Capture the cell that displays the provided text and extract its [X, Y] central coordinate. 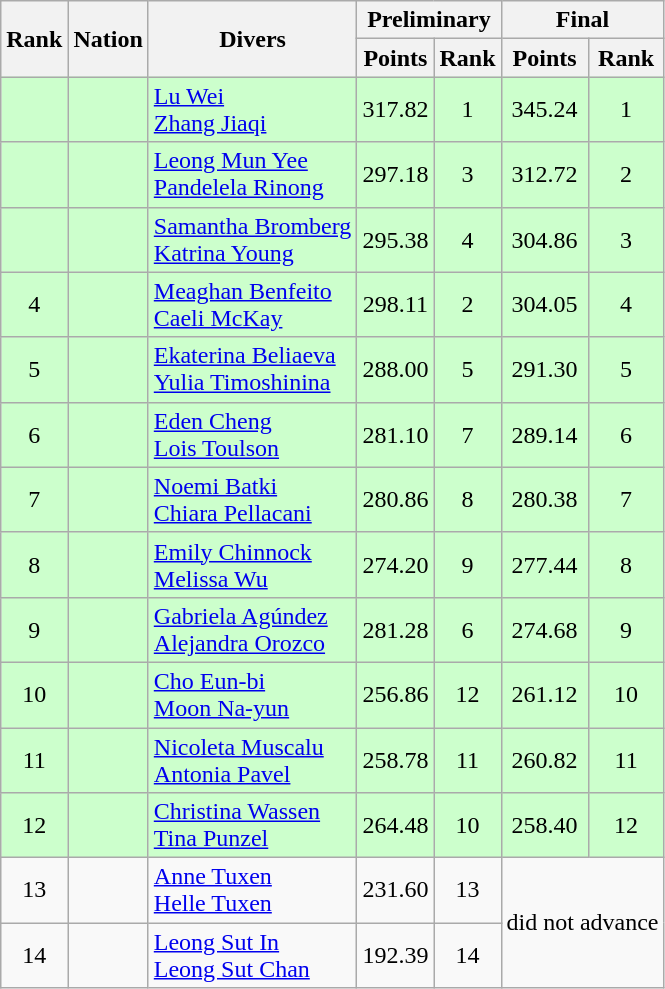
Leong Mun YeePandelela Rinong [252, 174]
297.18 [396, 174]
298.11 [396, 304]
260.82 [544, 760]
295.38 [396, 240]
280.38 [544, 500]
Anne TuxenHelle Tuxen [252, 890]
258.78 [396, 760]
Gabriela AgúndezAlejandra Orozco [252, 630]
277.44 [544, 564]
Meaghan BenfeitoCaeli McKay [252, 304]
Emily ChinnockMelissa Wu [252, 564]
291.30 [544, 370]
Cho Eun-biMoon Na-yun [252, 694]
231.60 [396, 890]
274.20 [396, 564]
Final [582, 20]
Christina WassenTina Punzel [252, 826]
Divers [252, 39]
Ekaterina BeliaevaYulia Timoshinina [252, 370]
345.24 [544, 110]
Samantha BrombergKatrina Young [252, 240]
Eden ChengLois Toulson [252, 434]
304.86 [544, 240]
281.10 [396, 434]
Nation [108, 39]
288.00 [396, 370]
317.82 [396, 110]
261.12 [544, 694]
280.86 [396, 500]
did not advance [582, 923]
312.72 [544, 174]
192.39 [396, 956]
Noemi BatkiChiara Pellacani [252, 500]
289.14 [544, 434]
Lu WeiZhang Jiaqi [252, 110]
256.86 [396, 694]
258.40 [544, 826]
304.05 [544, 304]
281.28 [396, 630]
274.68 [544, 630]
Preliminary [429, 20]
Nicoleta MuscaluAntonia Pavel [252, 760]
264.48 [396, 826]
Leong Sut InLeong Sut Chan [252, 956]
